Provide the (x, y) coordinate of the cell's center where the given text is located.  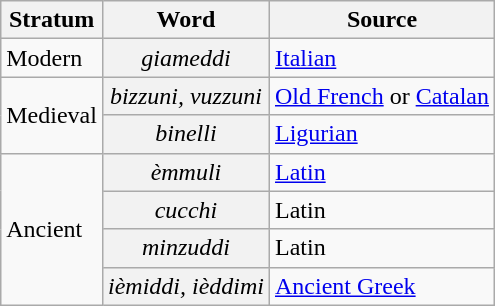
binelli (186, 134)
Source (382, 20)
minzuddi (186, 248)
Ancient Greek (382, 286)
Word (186, 20)
bizzuni, vuzzuni (186, 96)
èmmuli (186, 172)
cucchi (186, 210)
ièmiddi, ièddimi (186, 286)
giameddi (186, 58)
Ligurian (382, 134)
Ancient (52, 229)
Medieval (52, 115)
Modern (52, 58)
Stratum (52, 20)
Italian (382, 58)
Old French or Catalan (382, 96)
